Return the (X, Y) coordinate for the center point of the cell that contains the specified text.  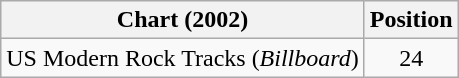
24 (411, 58)
Chart (2002) (183, 20)
US Modern Rock Tracks (Billboard) (183, 58)
Position (411, 20)
